Search for the cell housing the specified text and yield its (X, Y) center coordinate. 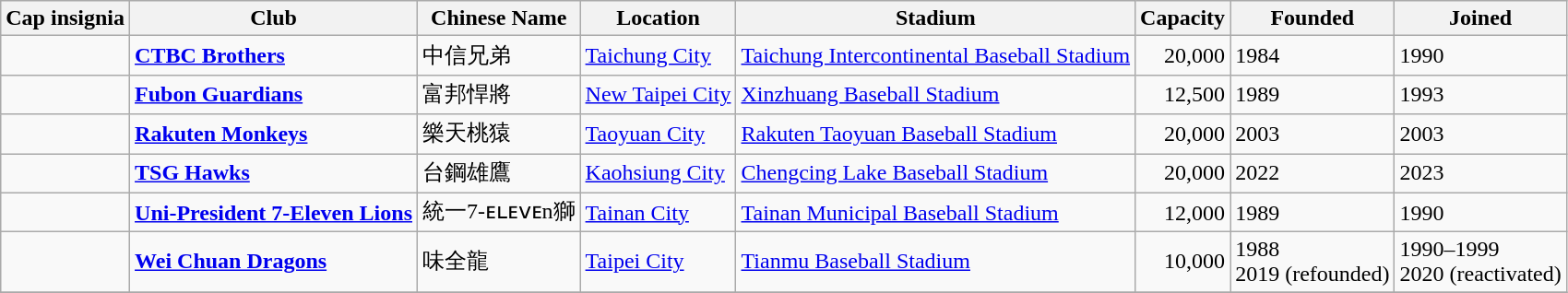
Wei Chuan Dragons (274, 262)
Founded (1313, 18)
12,000 (1182, 212)
Uni-President 7-Eleven Lions (274, 212)
台鋼雄鷹 (500, 173)
Club (274, 18)
1990–19992020 (reactivated) (1480, 262)
Taoyuan City (659, 135)
中信兄弟 (500, 55)
19882019 (refounded) (1313, 262)
樂天桃猿 (500, 135)
Cap insignia (65, 18)
Joined (1480, 18)
Xinzhuang Baseball Stadium (935, 94)
12,500 (1182, 94)
1984 (1313, 55)
2022 (1313, 173)
New Taipei City (659, 94)
Rakuten Monkeys (274, 135)
1993 (1480, 94)
Kaohsiung City (659, 173)
Tainan Municipal Baseball Stadium (935, 212)
Stadium (935, 18)
Taichung City (659, 55)
Chengcing Lake Baseball Stadium (935, 173)
Rakuten Taoyuan Baseball Stadium (935, 135)
Taipei City (659, 262)
2023 (1480, 173)
統一7-ᴇʟᴇᴠᴇn獅 (500, 212)
CTBC Brothers (274, 55)
味全龍 (500, 262)
Tainan City (659, 212)
Taichung Intercontinental Baseball Stadium (935, 55)
富邦悍將 (500, 94)
Fubon Guardians (274, 94)
TSG Hawks (274, 173)
Location (659, 18)
Chinese Name (500, 18)
Capacity (1182, 18)
Tianmu Baseball Stadium (935, 262)
10,000 (1182, 262)
